Pinpoint the cell where the given text exists, returning its (X, Y) midpoint coordinate. 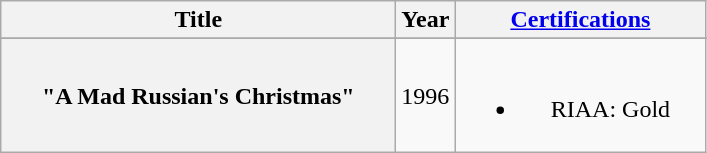
Certifications (580, 20)
RIAA: Gold (580, 96)
"A Mad Russian's Christmas" (198, 96)
Title (198, 20)
Year (426, 20)
1996 (426, 96)
